Identify which cell holds the provided text, then report its (x, y) central coordinate. 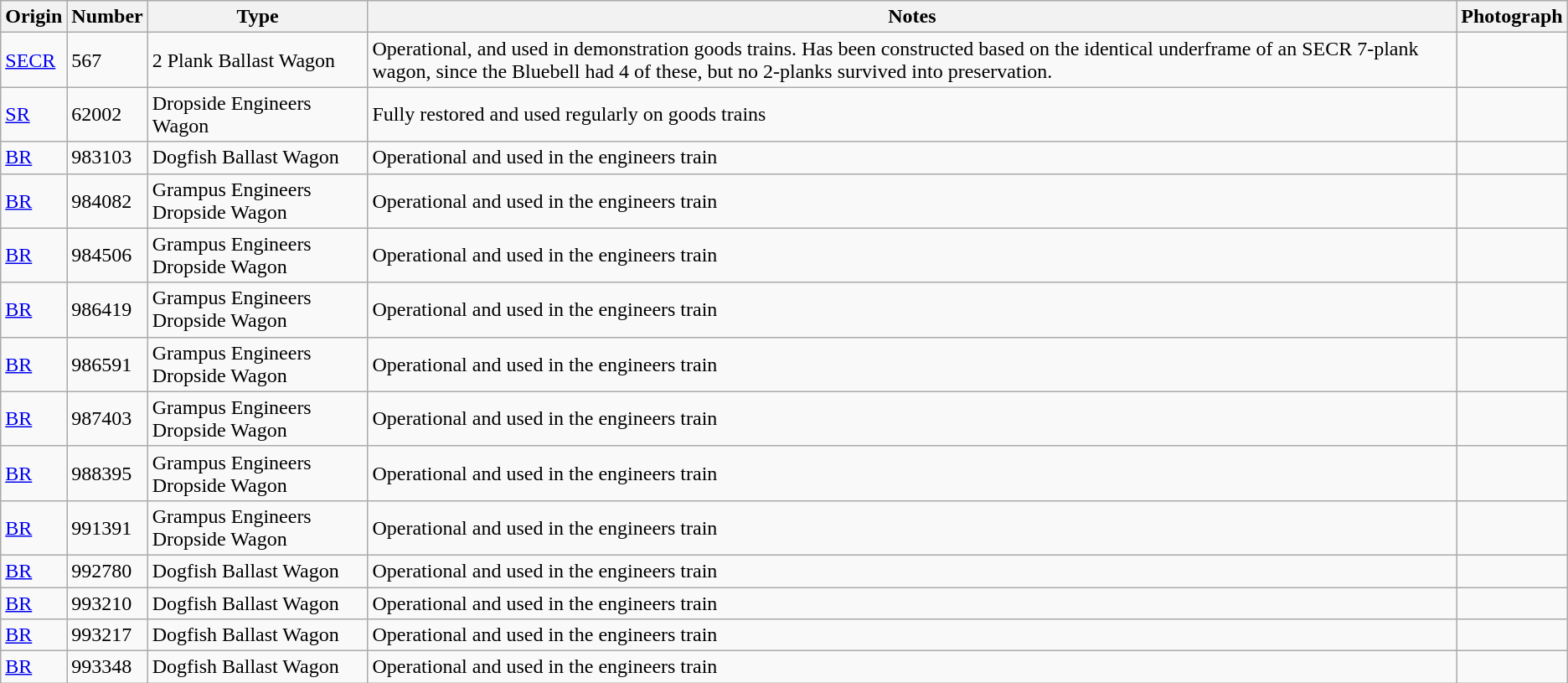
Photograph (1512, 17)
993217 (107, 635)
2 Plank Ballast Wagon (258, 60)
Type (258, 17)
991391 (107, 528)
992780 (107, 571)
984506 (107, 255)
986591 (107, 364)
62002 (107, 114)
Notes (912, 17)
SECR (34, 60)
567 (107, 60)
984082 (107, 201)
993210 (107, 603)
993348 (107, 667)
983103 (107, 158)
Number (107, 17)
987403 (107, 419)
988395 (107, 473)
Fully restored and used regularly on goods trains (912, 114)
Origin (34, 17)
SR (34, 114)
Dropside Engineers Wagon (258, 114)
986419 (107, 310)
